Extract the (X, Y) coordinate from the center of the cell holding the provided text.  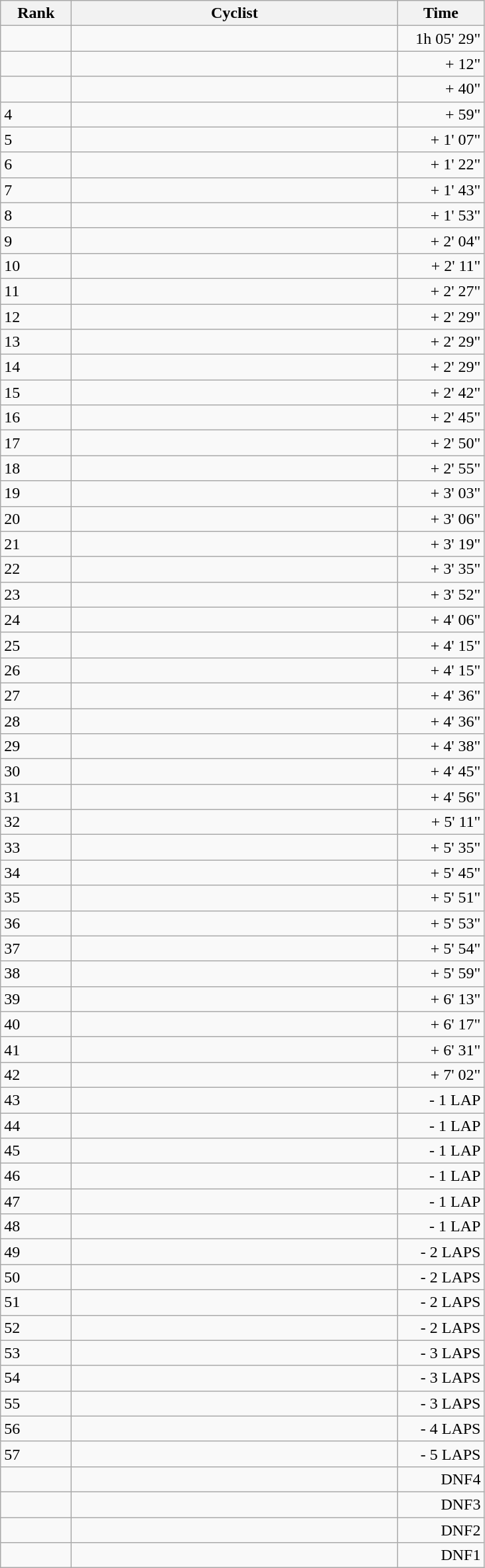
46 (36, 1176)
- 5 LAPS (441, 1454)
27 (36, 695)
41 (36, 1049)
+ 2' 04" (441, 240)
+ 1' 43" (441, 190)
+ 1' 53" (441, 215)
+ 2' 50" (441, 443)
1h 05' 29" (441, 39)
+ 5' 51" (441, 898)
21 (36, 544)
+ 3' 35" (441, 569)
DNF1 (441, 1555)
+ 6' 13" (441, 999)
+ 4' 38" (441, 746)
50 (36, 1277)
40 (36, 1024)
10 (36, 266)
33 (36, 847)
30 (36, 772)
22 (36, 569)
+ 4' 06" (441, 620)
13 (36, 342)
+ 5' 11" (441, 822)
31 (36, 797)
5 (36, 139)
DNF3 (441, 1504)
26 (36, 670)
32 (36, 822)
38 (36, 974)
14 (36, 367)
51 (36, 1302)
43 (36, 1100)
23 (36, 594)
54 (36, 1378)
+ 3' 19" (441, 544)
8 (36, 215)
17 (36, 443)
28 (36, 721)
+ 7' 02" (441, 1075)
18 (36, 468)
Cyclist (235, 13)
+ 40" (441, 89)
44 (36, 1126)
9 (36, 240)
+ 5' 53" (441, 923)
+ 5' 45" (441, 873)
DNF2 (441, 1529)
+ 3' 06" (441, 519)
37 (36, 948)
56 (36, 1429)
7 (36, 190)
35 (36, 898)
49 (36, 1252)
+ 6' 31" (441, 1049)
34 (36, 873)
24 (36, 620)
+ 3' 52" (441, 594)
6 (36, 165)
+ 5' 35" (441, 847)
+ 1' 22" (441, 165)
45 (36, 1151)
55 (36, 1403)
4 (36, 114)
+ 2' 27" (441, 291)
39 (36, 999)
+ 6' 17" (441, 1024)
+ 2' 55" (441, 468)
36 (36, 923)
53 (36, 1353)
19 (36, 493)
+ 59" (441, 114)
42 (36, 1075)
Rank (36, 13)
47 (36, 1201)
52 (36, 1328)
48 (36, 1227)
+ 3' 03" (441, 493)
29 (36, 746)
+ 2' 45" (441, 418)
20 (36, 519)
25 (36, 645)
12 (36, 317)
Time (441, 13)
- 4 LAPS (441, 1429)
15 (36, 392)
+ 5' 59" (441, 974)
+ 1' 07" (441, 139)
+ 2' 42" (441, 392)
DNF4 (441, 1479)
+ 4' 45" (441, 772)
+ 2' 11" (441, 266)
+ 4' 56" (441, 797)
16 (36, 418)
+ 12" (441, 64)
+ 5' 54" (441, 948)
57 (36, 1454)
11 (36, 291)
